Provide the (x, y) coordinate of the cell's center where the given text is located.  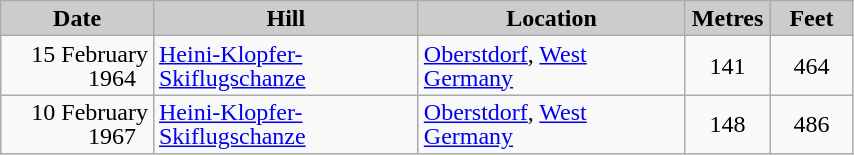
486 (811, 124)
Location (552, 18)
15 February 1964 (78, 66)
141 (728, 66)
464 (811, 66)
Hill (286, 18)
Date (78, 18)
10 February 1967 (78, 124)
Feet (811, 18)
148 (728, 124)
Metres (728, 18)
